From the cell containing the given text, extract its center point as (x, y) coordinate. 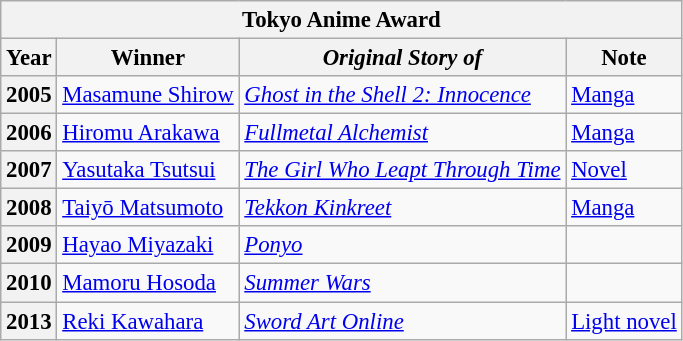
2010 (29, 283)
The Girl Who Leapt Through Time (402, 170)
Year (29, 58)
Note (624, 58)
Reki Kawahara (148, 321)
Summer Wars (402, 283)
Light novel (624, 321)
Tokyo Anime Award (342, 20)
Ghost in the Shell 2: Innocence (402, 95)
Hayao Miyazaki (148, 245)
Mamoru Hosoda (148, 283)
Tekkon Kinkreet (402, 208)
Masamune Shirow (148, 95)
Sword Art Online (402, 321)
Fullmetal Alchemist (402, 133)
Ponyo (402, 245)
2005 (29, 95)
Yasutaka Tsutsui (148, 170)
2013 (29, 321)
2007 (29, 170)
Original Story of (402, 58)
2009 (29, 245)
Novel (624, 170)
Winner (148, 58)
2008 (29, 208)
Hiromu Arakawa (148, 133)
Taiyō Matsumoto (148, 208)
2006 (29, 133)
